Scan for the cell matching the given text and deliver its (x, y) coordinate at center. 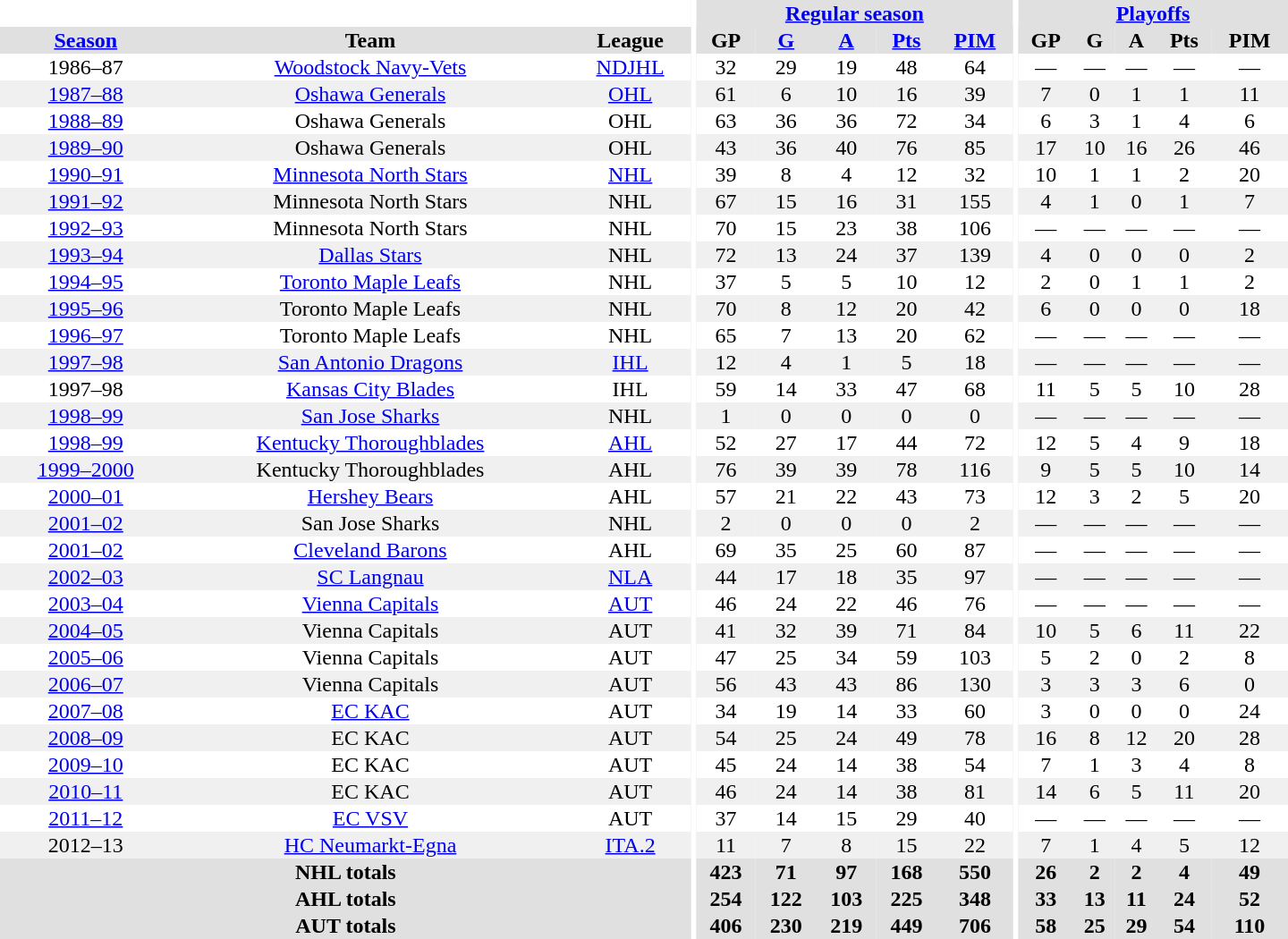
254 (726, 899)
122 (785, 899)
HC Neumarkt-Egna (370, 845)
2012–13 (86, 845)
Dallas Stars (370, 255)
San Antonio Dragons (370, 362)
2003–04 (86, 604)
2009–10 (86, 765)
225 (907, 899)
Regular season (855, 13)
57 (726, 496)
168 (907, 872)
League (630, 40)
219 (846, 926)
85 (975, 148)
62 (975, 335)
2000–01 (86, 496)
Team (370, 40)
NLA (630, 577)
NDJHL (630, 67)
348 (975, 899)
1996–97 (86, 335)
706 (975, 926)
68 (975, 389)
SC Langnau (370, 577)
106 (975, 228)
2010–11 (86, 791)
2011–12 (86, 818)
58 (1046, 926)
42 (975, 309)
230 (785, 926)
2002–03 (86, 577)
1988–89 (86, 121)
ITA.2 (630, 845)
86 (907, 684)
1994–95 (86, 282)
27 (785, 443)
Kansas City Blades (370, 389)
1990–91 (86, 174)
2006–07 (86, 684)
2008–09 (86, 738)
Playoffs (1153, 13)
550 (975, 872)
56 (726, 684)
NHL totals (345, 872)
130 (975, 684)
Hershey Bears (370, 496)
69 (726, 550)
31 (907, 201)
73 (975, 496)
2004–05 (86, 630)
155 (975, 201)
1999–2000 (86, 469)
116 (975, 469)
45 (726, 765)
1989–90 (86, 148)
EC VSV (370, 818)
63 (726, 121)
84 (975, 630)
48 (907, 67)
1992–93 (86, 228)
1986–87 (86, 67)
423 (726, 872)
Cleveland Barons (370, 550)
139 (975, 255)
1987–88 (86, 94)
87 (975, 550)
81 (975, 791)
110 (1250, 926)
2005–06 (86, 657)
AUT totals (345, 926)
406 (726, 926)
449 (907, 926)
2007–08 (86, 711)
1993–94 (86, 255)
Woodstock Navy-Vets (370, 67)
23 (846, 228)
AHL totals (345, 899)
1995–96 (86, 309)
67 (726, 201)
65 (726, 335)
21 (785, 496)
61 (726, 94)
41 (726, 630)
Season (86, 40)
64 (975, 67)
1991–92 (86, 201)
